Find where the given text appears and provide that cell's center as [X, Y] coordinate. 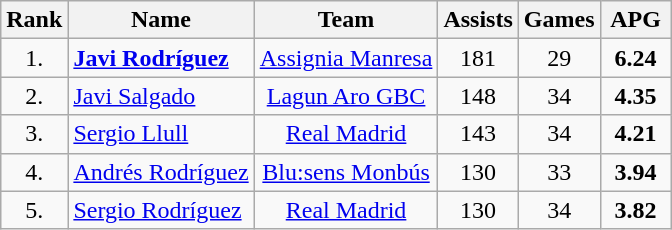
2. [34, 96]
Assignia Manresa [346, 58]
3. [34, 134]
143 [478, 134]
5. [34, 210]
6.24 [636, 58]
Name [161, 20]
4.35 [636, 96]
Javi Salgado [161, 96]
3.94 [636, 172]
33 [559, 172]
148 [478, 96]
1. [34, 58]
Sergio Llull [161, 134]
181 [478, 58]
29 [559, 58]
Blu:sens Monbús [346, 172]
3.82 [636, 210]
Sergio Rodríguez [161, 210]
Team [346, 20]
APG [636, 20]
4.21 [636, 134]
Lagun Aro GBC [346, 96]
Assists [478, 20]
Games [559, 20]
Andrés Rodríguez [161, 172]
Javi Rodríguez [161, 58]
Rank [34, 20]
4. [34, 172]
